Find where the given text appears and provide that cell's center as (X, Y) coordinate. 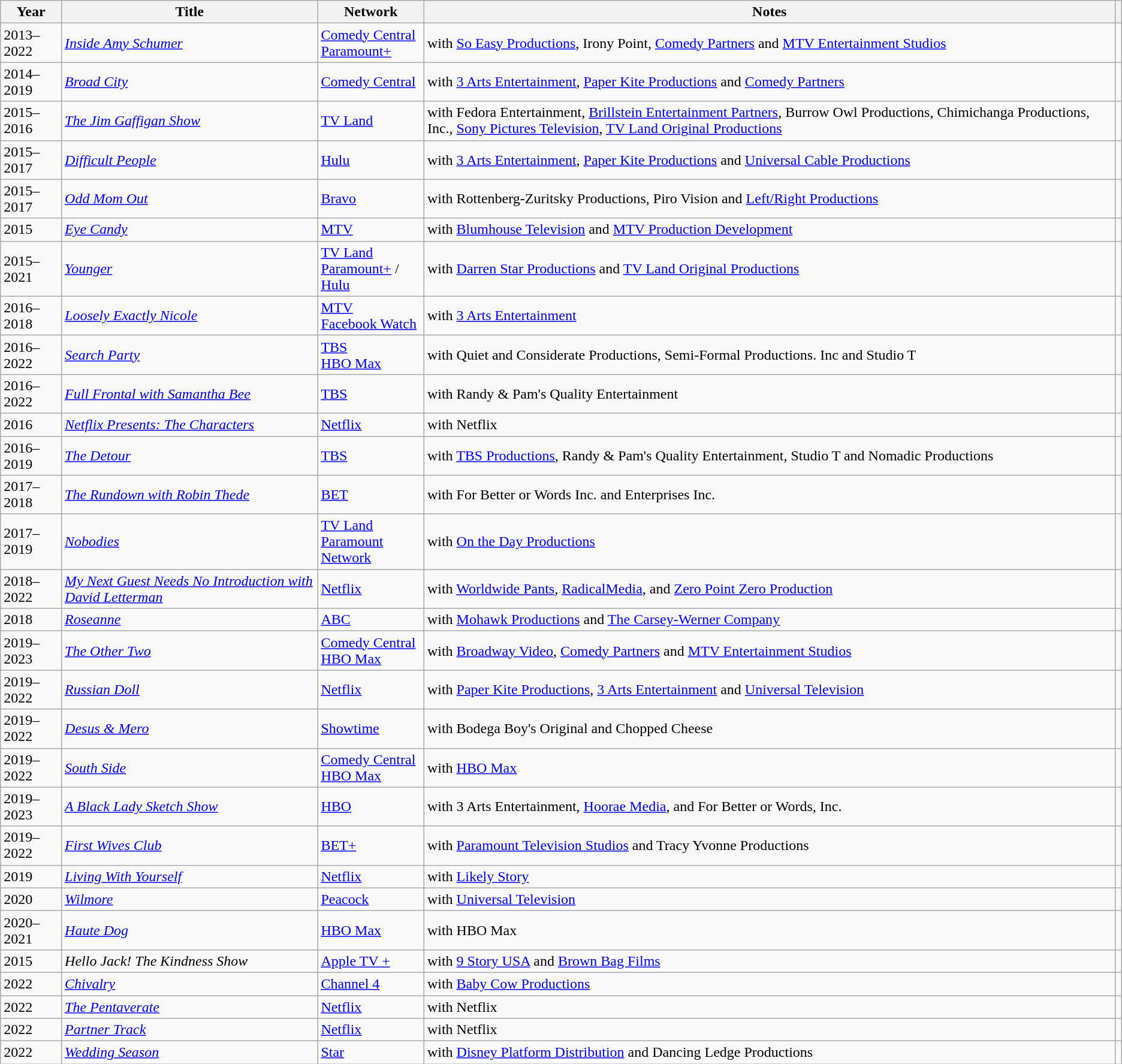
2016–2018 (31, 315)
Loosely Exactly Nicole (189, 315)
with Broadway Video, Comedy Partners and MTV Entertainment Studios (770, 651)
Younger (189, 269)
with Paramount Television Studios and Tracy Yvonne Productions (770, 845)
Comedy Central (371, 82)
2016–2019 (31, 456)
A Black Lady Sketch Show (189, 807)
with Randy & Pam's Quality Entertainment (770, 393)
with Bodega Boy's Original and Chopped Cheese (770, 729)
2014–2019 (31, 82)
First Wives Club (189, 845)
Hello Jack! The Kindness Show (189, 961)
with Mohawk Productions and The Carsey-Werner Company (770, 620)
Apple TV + (371, 961)
Haute Dog (189, 930)
Year (31, 12)
with 3 Arts Entertainment (770, 315)
2018–2022 (31, 589)
2018 (31, 620)
Channel 4 (371, 984)
Title (189, 12)
Showtime (371, 729)
TV Land (371, 121)
Odd Mom Out (189, 199)
TBSHBO Max (371, 355)
South Side (189, 767)
Eye Candy (189, 230)
with On the Day Productions (770, 542)
Netflix Presents: The Characters (189, 424)
Roseanne (189, 620)
Desus & Mero (189, 729)
Nobodies (189, 542)
2017–2018 (31, 495)
2013–2022 (31, 43)
TV LandParamount+ / Hulu (371, 269)
with Likely Story (770, 876)
Full Frontal with Samantha Bee (189, 393)
Network (371, 12)
with Baby Cow Productions (770, 984)
with 3 Arts Entertainment, Paper Kite Productions and Comedy Partners (770, 82)
2015–2016 (31, 121)
with TBS Productions, Randy & Pam's Quality Entertainment, Studio T and Nomadic Productions (770, 456)
Partner Track (189, 1030)
Search Party (189, 355)
ABC (371, 620)
TV LandParamount Network (371, 542)
2019 (31, 876)
Hulu (371, 159)
My Next Guest Needs No Introduction with David Letterman (189, 589)
2016 (31, 424)
The Detour (189, 456)
Peacock (371, 899)
Notes (770, 12)
Difficult People (189, 159)
with Paper Kite Productions, 3 Arts Entertainment and Universal Television (770, 689)
HBO Max (371, 930)
BET (371, 495)
Broad City (189, 82)
Wilmore (189, 899)
2015–2021 (31, 269)
2020–2021 (31, 930)
The Other Two (189, 651)
with 9 Story USA and Brown Bag Films (770, 961)
with Universal Television (770, 899)
with 3 Arts Entertainment, Paper Kite Productions and Universal Cable Productions (770, 159)
HBO (371, 807)
The Rundown with Robin Thede (189, 495)
with Rottenberg-Zuritsky Productions, Piro Vision and Left/Right Productions (770, 199)
Bravo (371, 199)
Comedy CentralParamount+ (371, 43)
2020 (31, 899)
with Darren Star Productions and TV Land Original Productions (770, 269)
BET+ (371, 845)
2017–2019 (31, 542)
MTV (371, 230)
with Disney Platform Distribution and Dancing Ledge Productions (770, 1053)
Russian Doll (189, 689)
with Quiet and Considerate Productions, Semi-Formal Productions. Inc and Studio T (770, 355)
with Blumhouse Television and MTV Production Development (770, 230)
with So Easy Productions, Irony Point, Comedy Partners and MTV Entertainment Studios (770, 43)
Wedding Season (189, 1053)
The Jim Gaffigan Show (189, 121)
MTVFacebook Watch (371, 315)
Star (371, 1053)
Inside Amy Schumer (189, 43)
The Pentaverate (189, 1006)
with 3 Arts Entertainment, Hoorae Media, and For Better or Words, Inc. (770, 807)
Living With Yourself (189, 876)
with Worldwide Pants, RadicalMedia, and Zero Point Zero Production (770, 589)
Chivalry (189, 984)
with For Better or Words Inc. and Enterprises Inc. (770, 495)
